Locate the cell with the specified text and output its (x, y) center coordinate. 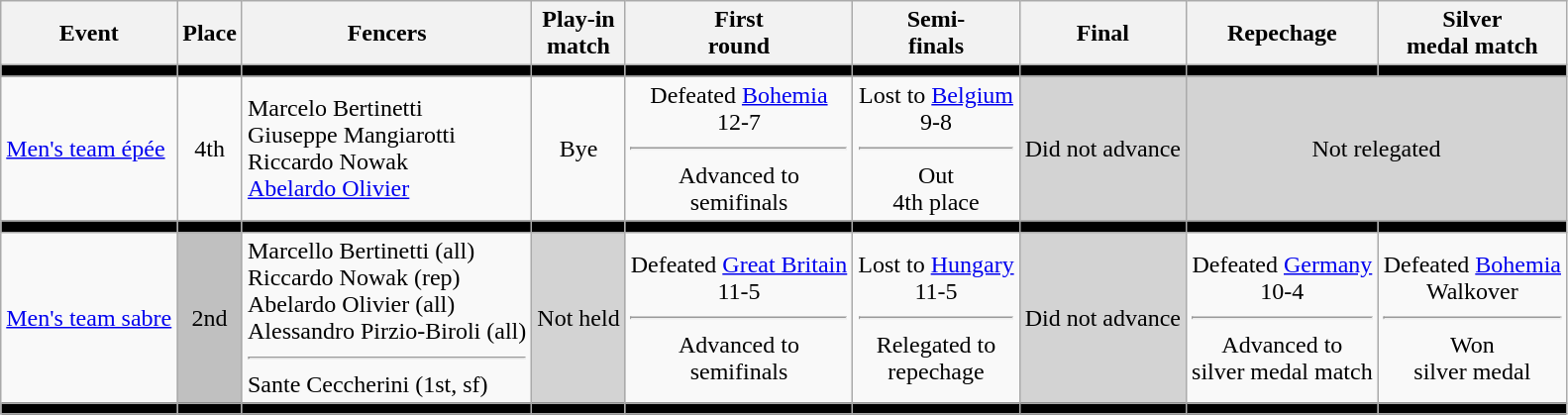
Place (210, 34)
Defeated Germany 10-4 Advanced to silver medal match (1283, 317)
Not relegated (1377, 149)
Event (89, 34)
Repechage (1283, 34)
Fencers (386, 34)
Marcello Bertinetti (all) Riccardo Nowak (rep) Abelardo Olivier (all) Alessandro Pirzio-Biroli (all) Sante Ceccherini (1st, sf) (386, 317)
Play-in match (578, 34)
2nd (210, 317)
Men's team sabre (89, 317)
Defeated Bohemia 12-7 Advanced to semifinals (739, 149)
Lost to Hungary 11-5 Relegated to repechage (936, 317)
Marcelo Bertinetti Giuseppe Mangiarotti Riccardo Nowak Abelardo Olivier (386, 149)
Defeated Bohemia Walkover Won silver medal (1472, 317)
First round (739, 34)
Men's team épée (89, 149)
Semi-finals (936, 34)
Defeated Great Britain 11-5 Advanced to semifinals (739, 317)
Bye (578, 149)
Silver medal match (1472, 34)
Final (1102, 34)
4th (210, 149)
Lost to Belgium 9-8 Out 4th place (936, 149)
Not held (578, 317)
